Extract the [X, Y] coordinate from the center of the cell holding the provided text.  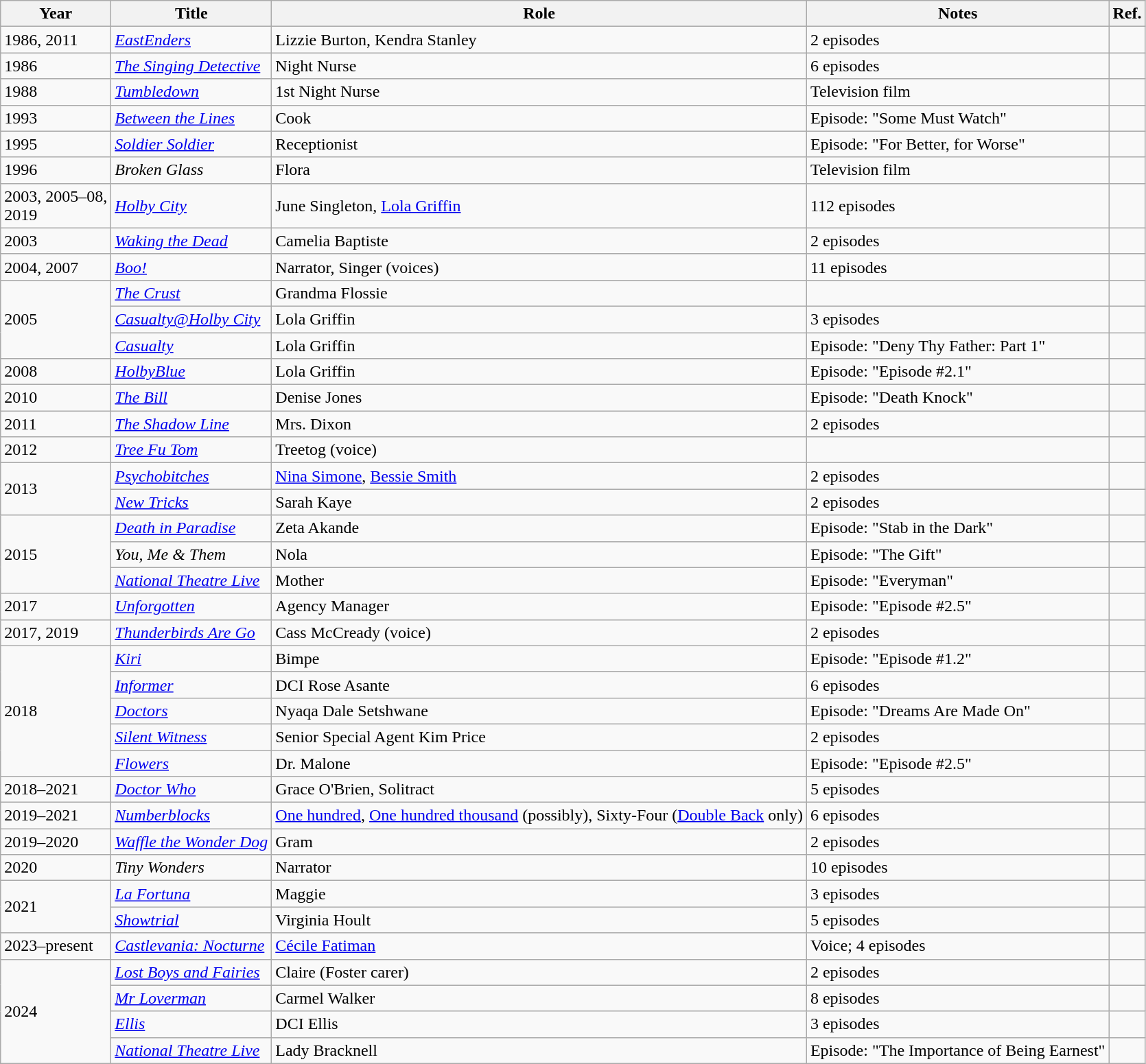
New Tricks [191, 502]
The Crust [191, 293]
8 episodes [958, 998]
Thunderbirds Are Go [191, 633]
Denise Jones [539, 398]
Episode: "Stab in the Dark" [958, 528]
Cécile Fatiman [539, 946]
2005 [56, 319]
Episode: "Death Knock" [958, 398]
La Fortuna [191, 894]
Tumbledown [191, 92]
Boo! [191, 267]
Informer [191, 685]
2024 [56, 1011]
1986 [56, 66]
Lady Bracknell [539, 1050]
2008 [56, 372]
Numberblocks [191, 816]
Dr. Malone [539, 764]
Showtrial [191, 920]
2010 [56, 398]
Death in Paradise [191, 528]
Casualty [191, 345]
Mother [539, 580]
Episode: "Dreams Are Made On" [958, 711]
Episode: "Everyman" [958, 580]
Gram [539, 842]
You, Me & Them [191, 554]
Zeta Akande [539, 528]
Night Nurse [539, 66]
The Shadow Line [191, 424]
Doctors [191, 711]
Cook [539, 118]
Title [191, 14]
Silent Witness [191, 737]
DCI Rose Asante [539, 685]
DCI Ellis [539, 1024]
1st Night Nurse [539, 92]
2013 [56, 489]
Episode: "Episode #1.2" [958, 659]
Episode: "The Importance of Being Earnest" [958, 1050]
Lost Boys and Fairies [191, 972]
1993 [56, 118]
Grandma Flossie [539, 293]
2019–2021 [56, 816]
2015 [56, 554]
2017 [56, 606]
Flora [539, 170]
One hundred, One hundred thousand (possibly), Sixty-Four (Double Back only) [539, 816]
2020 [56, 868]
Holby City [191, 206]
Broken Glass [191, 170]
Nola [539, 554]
Sarah Kaye [539, 502]
Virginia Hoult [539, 920]
Narrator [539, 868]
Flowers [191, 764]
Castlevania: Nocturne [191, 946]
112 episodes [958, 206]
Carmel Walker [539, 998]
2004, 2007 [56, 267]
Receptionist [539, 144]
Camelia Baptiste [539, 241]
HolbyBlue [191, 372]
Senior Special Agent Kim Price [539, 737]
1996 [56, 170]
The Bill [191, 398]
Unforgotten [191, 606]
Kiri [191, 659]
Episode: "Some Must Watch" [958, 118]
Between the Lines [191, 118]
The Singing Detective [191, 66]
Doctor Who [191, 790]
2018–2021 [56, 790]
1988 [56, 92]
2021 [56, 907]
2003 [56, 241]
Episode: "The Gift" [958, 554]
Cass McCready (voice) [539, 633]
2017, 2019 [56, 633]
Notes [958, 14]
1995 [56, 144]
10 episodes [958, 868]
Tiny Wonders [191, 868]
2018 [56, 711]
Waking the Dead [191, 241]
1986, 2011 [56, 40]
Treetog (voice) [539, 450]
Episode: "Episode #2.1" [958, 372]
Mrs. Dixon [539, 424]
2019–2020 [56, 842]
Role [539, 14]
2003, 2005–08,2019 [56, 206]
Waffle the Wonder Dog [191, 842]
Year [56, 14]
Soldier Soldier [191, 144]
EastEnders [191, 40]
Grace O'Brien, Solitract [539, 790]
Maggie [539, 894]
2011 [56, 424]
Claire (Foster carer) [539, 972]
Voice; 4 episodes [958, 946]
Ellis [191, 1024]
Nina Simone, Bessie Smith [539, 476]
Casualty@Holby City [191, 319]
2023–present [56, 946]
June Singleton, Lola Griffin [539, 206]
Psychobitches [191, 476]
Tree Fu Tom [191, 450]
2012 [56, 450]
Ref. [1127, 14]
Bimpe [539, 659]
Episode: "Deny Thy Father: Part 1" [958, 345]
Episode: "For Better, for Worse" [958, 144]
Agency Manager [539, 606]
11 episodes [958, 267]
Lizzie Burton, Kendra Stanley [539, 40]
Mr Loverman [191, 998]
Nyaqa Dale Setshwane [539, 711]
Narrator, Singer (voices) [539, 267]
